Search for the cell housing the specified text and yield its (x, y) center coordinate. 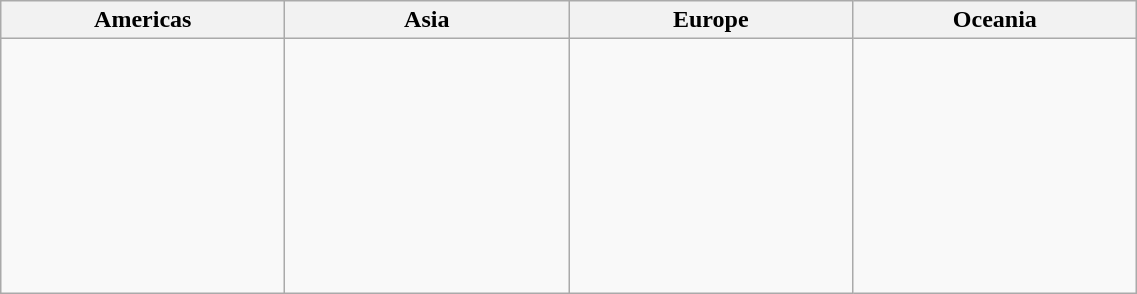
Asia (427, 20)
Oceania (995, 20)
Europe (711, 20)
Americas (143, 20)
